Return the (X, Y) coordinate for the center point of the cell that contains the specified text.  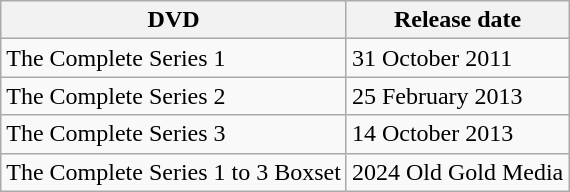
The Complete Series 1 to 3 Boxset (174, 172)
The Complete Series 3 (174, 134)
The Complete Series 2 (174, 96)
25 February 2013 (457, 96)
14 October 2013 (457, 134)
DVD (174, 20)
Release date (457, 20)
2024 Old Gold Media (457, 172)
The Complete Series 1 (174, 58)
31 October 2011 (457, 58)
